Output the (x, y) coordinate of the center of the cell containing the given text.  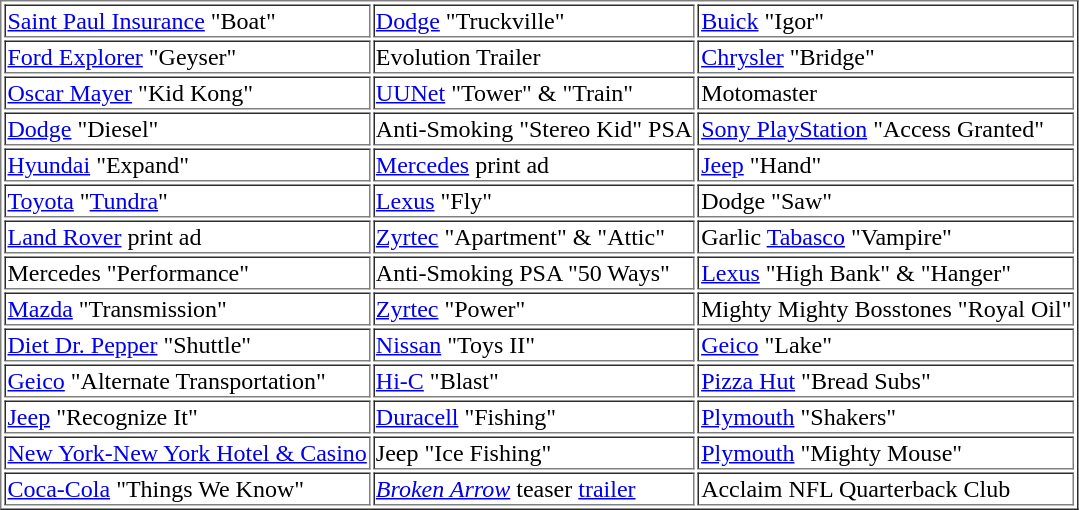
Zyrtec "Apartment" & "Attic" (534, 236)
Mazda "Transmission" (186, 308)
Plymouth "Shakers" (886, 416)
Dodge "Truckville" (534, 20)
Geico "Alternate Transportation" (186, 380)
Acclaim NFL Quarterback Club (886, 488)
Sony PlayStation "Access Granted" (886, 128)
Ford Explorer "Geyser" (186, 56)
Jeep "Recognize It" (186, 416)
Anti-Smoking "Stereo Kid" PSA (534, 128)
Broken Arrow teaser trailer (534, 488)
Mercedes "Performance" (186, 272)
Motomaster (886, 92)
Plymouth "Mighty Mouse" (886, 452)
New York-New York Hotel & Casino (186, 452)
Garlic Tabasco "Vampire" (886, 236)
Mighty Mighty Bosstones "Royal Oil" (886, 308)
Coca-Cola "Things We Know" (186, 488)
Land Rover print ad (186, 236)
Evolution Trailer (534, 56)
Hyundai "Expand" (186, 164)
Anti-Smoking PSA "50 Ways" (534, 272)
Diet Dr. Pepper "Shuttle" (186, 344)
Chrysler "Bridge" (886, 56)
Buick "Igor" (886, 20)
Saint Paul Insurance "Boat" (186, 20)
UUNet "Tower" & "Train" (534, 92)
Jeep "Ice Fishing" (534, 452)
Lexus "High Bank" & "Hanger" (886, 272)
Hi-C "Blast" (534, 380)
Toyota "Tundra" (186, 200)
Dodge "Diesel" (186, 128)
Geico "Lake" (886, 344)
Zyrtec "Power" (534, 308)
Duracell "Fishing" (534, 416)
Dodge "Saw" (886, 200)
Oscar Mayer "Kid Kong" (186, 92)
Pizza Hut "Bread Subs" (886, 380)
Jeep "Hand" (886, 164)
Lexus "Fly" (534, 200)
Mercedes print ad (534, 164)
Nissan "Toys II" (534, 344)
